Provide the [x, y] coordinate of the cell's center where the given text is located.  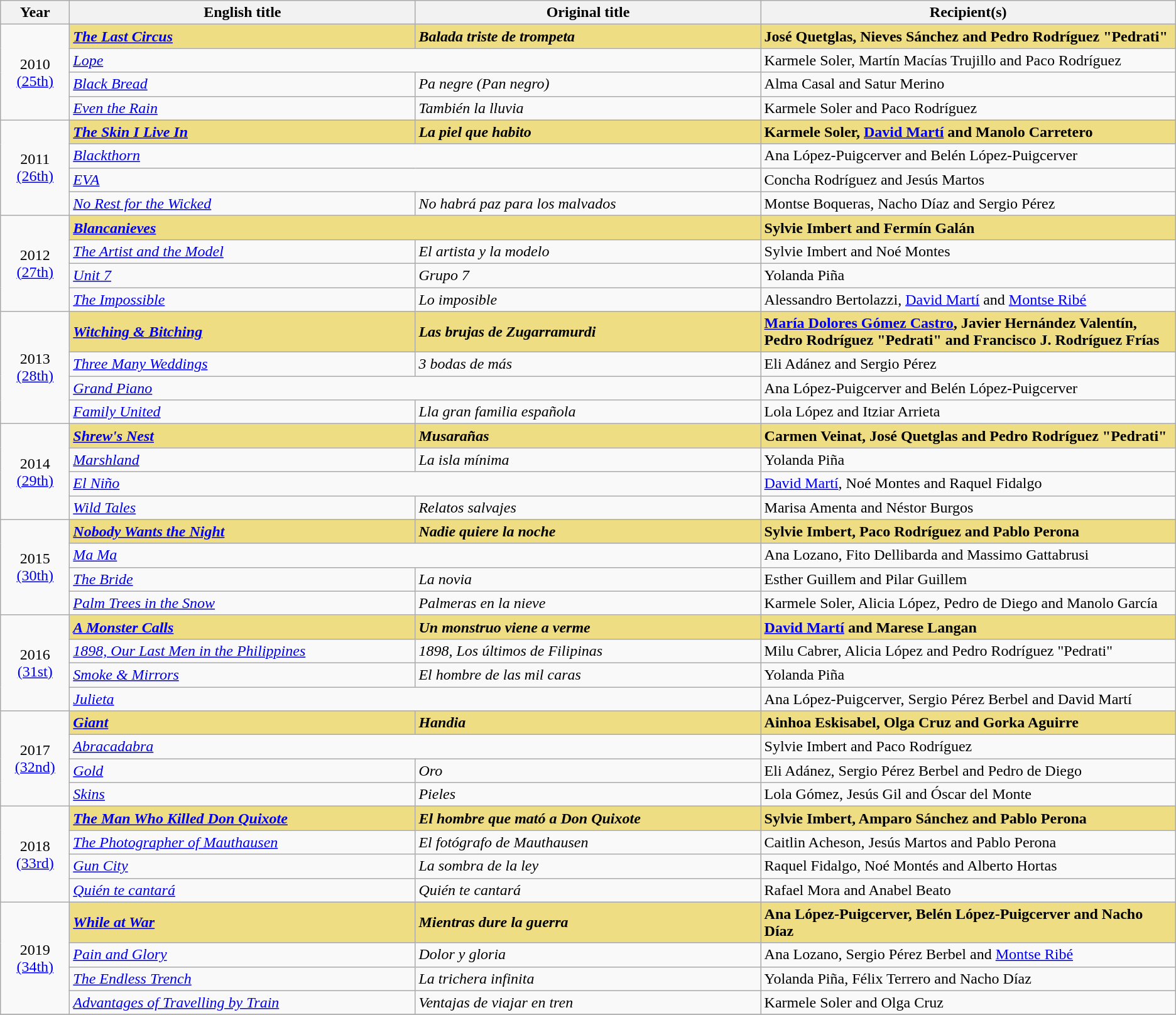
Advantages of Travelling by Train [242, 1002]
Carmen Veinat, José Quetglas and Pedro Rodríguez "Pedrati" [968, 436]
Ana López-Puigcerver, Belén López-Puigcerver and Nacho Díaz [968, 922]
Original title [588, 13]
La trichera infinita [588, 979]
María Dolores Gómez Castro, Javier Hernández Valentín, Pedro Rodríguez "Pedrati" and Francisco J. Rodríguez Frías [968, 332]
While at War [242, 922]
Giant [242, 723]
Grand Piano [415, 388]
Sylvie Imbert and Noé Montes [968, 251]
Pa negre (Pan negro) [588, 84]
La sombra de la ley [588, 866]
Caitlin Acheson, Jesús Martos and Pablo Perona [968, 842]
The Photographer of Mauthausen [242, 842]
Smoke & Mirrors [242, 675]
José Quetglas, Nieves Sánchez and Pedro Rodríguez "Pedrati" [968, 36]
Recipient(s) [968, 13]
Nadie quiere la noche [588, 531]
Handia [588, 723]
Witching & Bitching [242, 332]
3 bodas de más [588, 364]
Un monstruo viene a verme [588, 627]
Balada triste de trompeta [588, 36]
2016(31st) [35, 663]
También la lluvia [588, 108]
2011(26th) [35, 168]
David Martí, Noé Montes and Raquel Fidalgo [968, 484]
Lope [415, 60]
The Last Circus [242, 36]
El hombre que mató a Don Quixote [588, 818]
Three Many Weddings [242, 364]
The Bride [242, 579]
2018(33rd) [35, 854]
El artista y la modelo [588, 251]
Raquel Fidalgo, Noé Montés and Alberto Hortas [968, 866]
Sylvie Imbert and Paco Rodríguez [968, 747]
Wild Tales [242, 507]
The Man Who Killed Don Quixote [242, 818]
Eli Adánez and Sergio Pérez [968, 364]
2013(28th) [35, 368]
Ma Ma [415, 555]
Montse Boqueras, Nacho Díaz and Sergio Pérez [968, 204]
Pain and Glory [242, 955]
Ana Lozano, Sergio Pérez Berbel and Montse Ribé [968, 955]
Even the Rain [242, 108]
1898, Our Last Men in the Philippines [242, 651]
Sylvie Imbert, Amparo Sánchez and Pablo Perona [968, 818]
El fotógrafo de Mauthausen [588, 842]
Black Bread [242, 84]
Ana López-Puigcerver, Sergio Pérez Berbel and David Martí [968, 699]
Concha Rodríguez and Jesús Martos [968, 180]
Shrew's Nest [242, 436]
Abracadabra [415, 747]
No Rest for the Wicked [242, 204]
El hombre de las mil caras [588, 675]
Palm Trees in the Snow [242, 603]
Ana Lozano, Fito Dellibarda and Massimo Gattabrusi [968, 555]
Sylvie Imbert and Fermín Galán [968, 227]
1898, Los últimos de Filipinas [588, 651]
Unit 7 [242, 275]
La novia [588, 579]
Karmele Soler, Alicia López, Pedro de Diego and Manolo García [968, 603]
Lla gran familia española [588, 412]
La isla mínima [588, 460]
Gun City [242, 866]
Grupo 7 [588, 275]
Gold [242, 771]
2012(27th) [35, 263]
Lola Gómez, Jesús Gil and Óscar del Monte [968, 795]
Year [35, 13]
Las brujas de Zugarramurdi [588, 332]
Karmele Soler, David Martí and Manolo Carretero [968, 132]
The Skin I Live In [242, 132]
A Monster Calls [242, 627]
EVA [415, 180]
Family United [242, 412]
Julieta [415, 699]
El Niño [415, 484]
Marisa Amenta and Néstor Burgos [968, 507]
Karmele Soler and Olga Cruz [968, 1002]
Nobody Wants the Night [242, 531]
English title [242, 13]
Blancanieves [415, 227]
The Artist and the Model [242, 251]
Yolanda Piña, Félix Terrero and Nacho Díaz [968, 979]
No habrá paz para los malvados [588, 204]
Milu Cabrer, Alicia López and Pedro Rodríguez "Pedrati" [968, 651]
Oro [588, 771]
Lola López and Itziar Arrieta [968, 412]
La piel que habito [588, 132]
2017(32nd) [35, 759]
Musarañas [588, 436]
Alma Casal and Satur Merino [968, 84]
Karmele Soler, Martín Macías Trujillo and Paco Rodríguez [968, 60]
Lo imposible [588, 300]
David Martí and Marese Langan [968, 627]
Ventajas de viajar en tren [588, 1002]
Eli Adánez, Sergio Pérez Berbel and Pedro de Diego [968, 771]
Mientras dure la guerra [588, 922]
Skins [242, 795]
Sylvie Imbert, Paco Rodríguez and Pablo Perona [968, 531]
Dolor y gloria [588, 955]
2019(34th) [35, 958]
Pieles [588, 795]
Palmeras en la nieve [588, 603]
Esther Guillem and Pilar Guillem [968, 579]
Alessandro Bertolazzi, David Martí and Montse Ribé [968, 300]
2014(29th) [35, 472]
Karmele Soler and Paco Rodríguez [968, 108]
Blackthorn [415, 156]
Marshland [242, 460]
Relatos salvajes [588, 507]
The Impossible [242, 300]
2010(25th) [35, 72]
2015(30th) [35, 567]
Ainhoa Eskisabel, Olga Cruz and Gorka Aguirre [968, 723]
Rafael Mora and Anabel Beato [968, 890]
The Endless Trench [242, 979]
